Search for the cell housing the specified text and yield its (x, y) center coordinate. 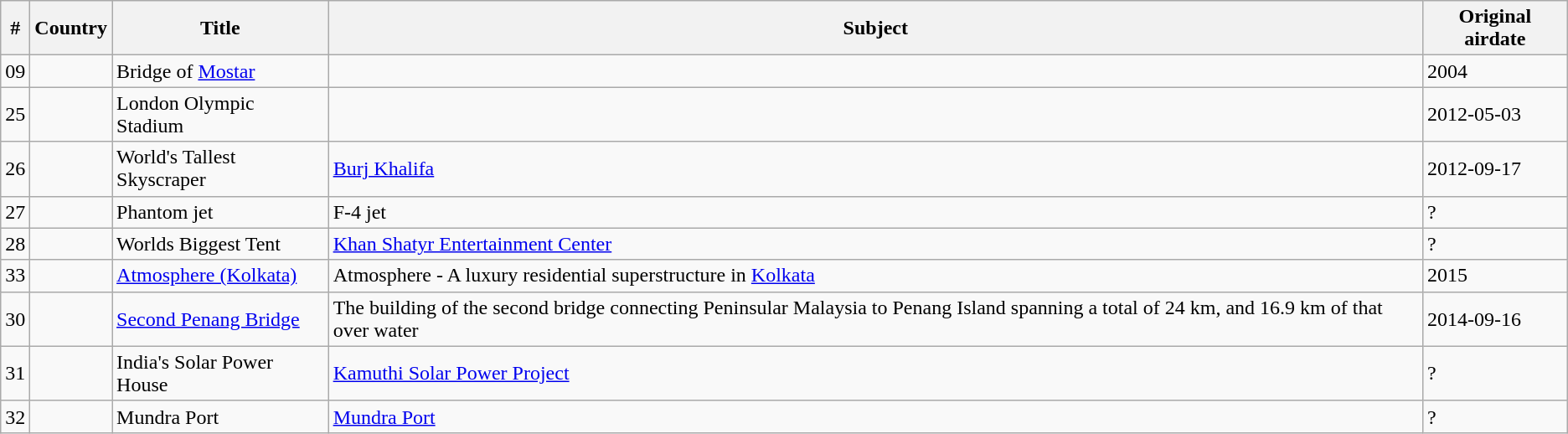
World's Tallest Skyscraper (221, 169)
Atmosphere - A luxury residential superstructure in Kolkata (875, 276)
The building of the second bridge connecting Peninsular Malaysia to Penang Island spanning a total of 24 km, and 16.9 km of that over water (875, 318)
Phantom jet (221, 212)
Subject (875, 28)
Burj Khalifa (875, 169)
Title (221, 28)
London Olympic Stadium (221, 114)
27 (15, 212)
2004 (1494, 71)
Khan Shatyr Entertainment Center (875, 244)
Kamuthi Solar Power Project (875, 374)
Country (71, 28)
32 (15, 416)
Second Penang Bridge (221, 318)
India's Solar Power House (221, 374)
09 (15, 71)
2014-09-16 (1494, 318)
33 (15, 276)
# (15, 28)
Bridge of Mostar (221, 71)
25 (15, 114)
2012-09-17 (1494, 169)
26 (15, 169)
Worlds Biggest Tent (221, 244)
28 (15, 244)
31 (15, 374)
30 (15, 318)
2015 (1494, 276)
Original airdate (1494, 28)
Atmosphere (Kolkata) (221, 276)
F-4 jet (875, 212)
2012-05-03 (1494, 114)
